Determine the [X, Y] coordinate at the center of the cell enclosing the given text.  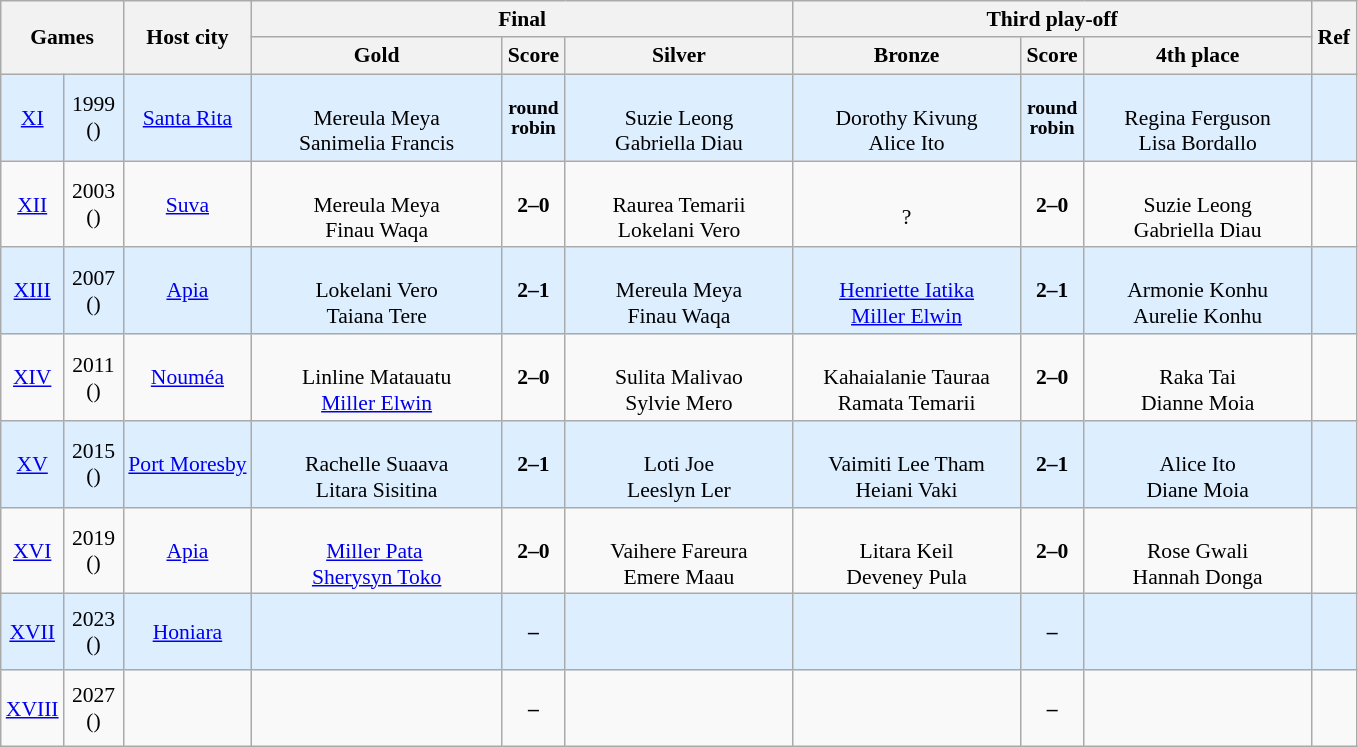
XIII [32, 292]
? [907, 204]
Bronze [907, 56]
4th place [1198, 56]
Henriette IatikaMiller Elwin [907, 292]
Raurea TemariiLokelani Vero [679, 204]
Santa Rita [187, 118]
Suva [187, 204]
Miller Pata Sherysyn Toko [377, 552]
Ref [1334, 38]
Host city [187, 38]
XV [32, 464]
Honiara [187, 632]
Sulita MalivaoSylvie Mero [679, 378]
XII [32, 204]
Mereula MeyaSanimelia Francis [377, 118]
Final [522, 19]
Alice ItoDiane Moia [1198, 464]
XI [32, 118]
Mereula MeyaFinau Waqa [377, 204]
Gold [377, 56]
Armonie KonhuAurelie Konhu [1198, 292]
2019 () [94, 552]
Lokelani VeroTaiana Tere [377, 292]
Vaimiti Lee ThamHeiani Vaki [907, 464]
2015 () [94, 464]
Dorothy KivungAlice Ito [907, 118]
2007 () [94, 292]
Third play-off [1052, 19]
1999 () [94, 118]
XVIII [32, 709]
Port Moresby [187, 464]
Loti JoeLeeslyn Ler [679, 464]
2027 () [94, 709]
2003 () [94, 204]
XVI [32, 552]
2011 () [94, 378]
Vaihere FareuraEmere Maau [679, 552]
Mereula Meya Finau Waqa [679, 292]
Nouméa [187, 378]
Linline MatauatuMiller Elwin [377, 378]
2023 () [94, 632]
Rachelle SuaavaLitara Sisitina [377, 464]
Kahaialanie TauraaRamata Temarii [907, 378]
Litara KeilDeveney Pula [907, 552]
Silver [679, 56]
Regina FergusonLisa Bordallo [1198, 118]
Rose GwaliHannah Donga [1198, 552]
XIV [32, 378]
Games [62, 38]
Raka TaiDianne Moia [1198, 378]
XVII [32, 632]
